Extract the [X, Y] coordinate from the center of the cell holding the provided text.  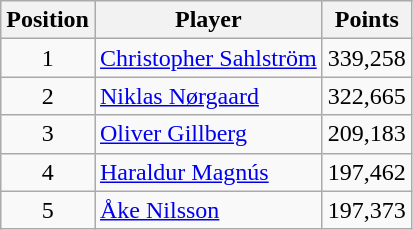
2 [48, 96]
Åke Nilsson [208, 210]
339,258 [366, 58]
Points [366, 20]
209,183 [366, 134]
322,665 [366, 96]
Oliver Gillberg [208, 134]
Haraldur Magnús [208, 172]
Position [48, 20]
197,462 [366, 172]
Niklas Nørgaard [208, 96]
4 [48, 172]
3 [48, 134]
Player [208, 20]
197,373 [366, 210]
5 [48, 210]
Christopher Sahlström [208, 58]
1 [48, 58]
